Identify which cell holds the provided text, then report its [x, y] central coordinate. 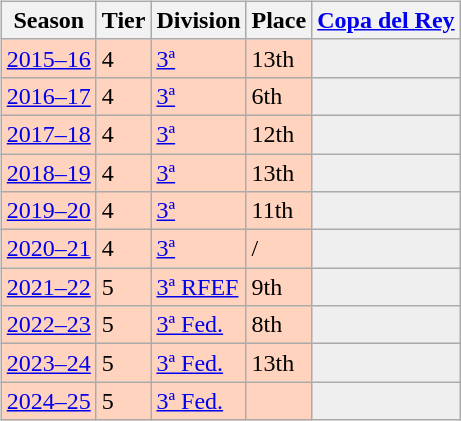
8th [279, 325]
/ [279, 249]
2021–22 [48, 287]
Place [279, 20]
2019–20 [48, 211]
2020–21 [48, 249]
2016–17 [48, 96]
2022–23 [48, 325]
3ª RFEF [198, 287]
6th [279, 96]
Division [198, 20]
2023–24 [48, 363]
2018–19 [48, 173]
Season [48, 20]
2024–25 [48, 401]
2017–18 [48, 134]
11th [279, 211]
2015–16 [48, 58]
Tier [124, 20]
Copa del Rey [386, 20]
9th [279, 287]
12th [279, 134]
